Detect which cell encompasses the target text, then output its [x, y] center coordinate. 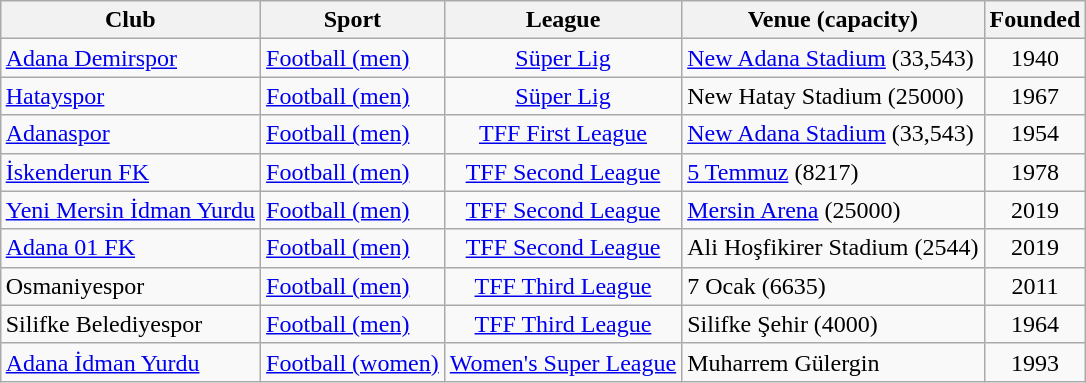
Adana Demirspor [130, 58]
Adana İdman Yurdu [130, 362]
1940 [1035, 58]
Adanaspor [130, 134]
Club [130, 20]
Silifke Şehir (4000) [833, 324]
Osmaniyespor [130, 286]
Yeni Mersin İdman Yurdu [130, 210]
Mersin Arena (25000) [833, 210]
7 Ocak (6635) [833, 286]
2011 [1035, 286]
Sport [353, 20]
Hatayspor [130, 96]
Football (women) [353, 362]
Silifke Belediyespor [130, 324]
Muharrem Gülergin [833, 362]
Women's Super League [562, 362]
1967 [1035, 96]
Founded [1035, 20]
1978 [1035, 172]
New Hatay Stadium (25000) [833, 96]
TFF First League [562, 134]
Adana 01 FK [130, 248]
1954 [1035, 134]
5 Temmuz (8217) [833, 172]
Ali Hoşfikirer Stadium (2544) [833, 248]
League [562, 20]
1993 [1035, 362]
1964 [1035, 324]
İskenderun FK [130, 172]
Venue (capacity) [833, 20]
